Provide the [X, Y] coordinate of the cell's center where the given text is located.  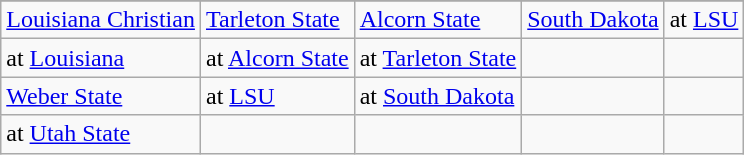
Tarleton State [277, 20]
at Louisiana [101, 58]
at South Dakota [438, 96]
Alcorn State [438, 20]
South Dakota [593, 20]
Louisiana Christian [101, 20]
at Tarleton State [438, 58]
at Utah State [101, 134]
Weber State [101, 96]
at Alcorn State [277, 58]
